Find where the given text appears and provide that cell's center as [X, Y] coordinate. 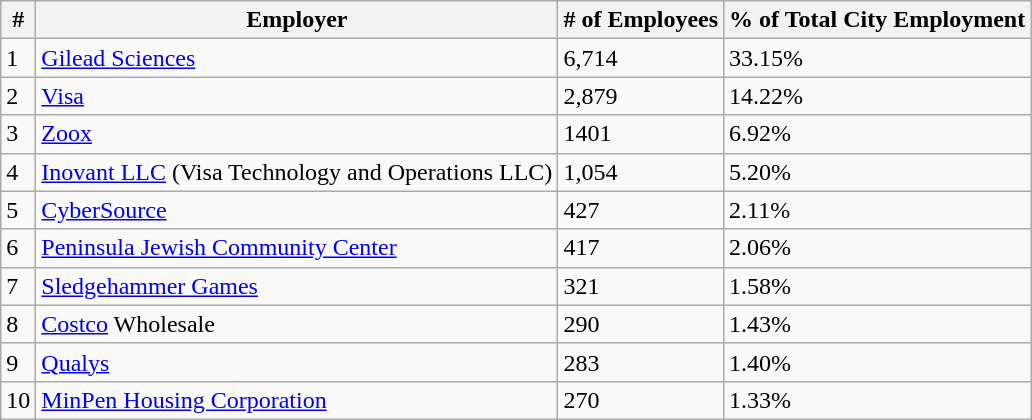
Qualys [297, 362]
33.15% [878, 58]
1,054 [641, 172]
6,714 [641, 58]
2,879 [641, 96]
Sledgehammer Games [297, 286]
MinPen Housing Corporation [297, 400]
Visa [297, 96]
10 [18, 400]
1.43% [878, 324]
Gilead Sciences [297, 58]
5 [18, 210]
7 [18, 286]
6.92% [878, 134]
6 [18, 248]
4 [18, 172]
1.33% [878, 400]
321 [641, 286]
Peninsula Jewish Community Center [297, 248]
283 [641, 362]
3 [18, 134]
2 [18, 96]
14.22% [878, 96]
Zoox [297, 134]
2.06% [878, 248]
# of Employees [641, 20]
9 [18, 362]
427 [641, 210]
1.40% [878, 362]
8 [18, 324]
270 [641, 400]
% of Total City Employment [878, 20]
1401 [641, 134]
417 [641, 248]
Employer [297, 20]
5.20% [878, 172]
1.58% [878, 286]
Inovant LLC (Visa Technology and Operations LLC) [297, 172]
2.11% [878, 210]
# [18, 20]
CyberSource [297, 210]
290 [641, 324]
1 [18, 58]
Costco Wholesale [297, 324]
